Return [x, y] of the center of cell containing provided text 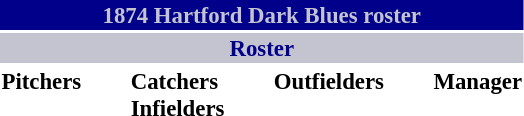
1874 Hartford Dark Blues roster [262, 15]
Roster [262, 48]
